Pinpoint the cell where the given text exists, returning its (x, y) midpoint coordinate. 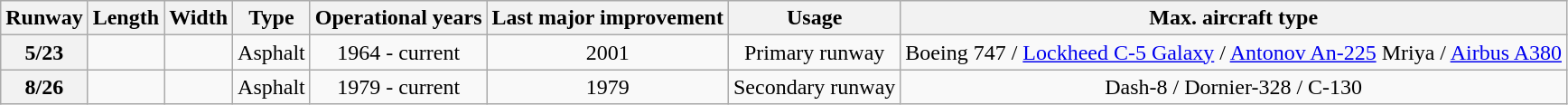
Max. aircraft type (1234, 18)
Usage (814, 18)
Dash-8 / Dornier-328 / C-130 (1234, 87)
Secondary runway (814, 87)
1979 (607, 87)
Type (272, 18)
8/26 (44, 87)
Length (126, 18)
Runway (44, 18)
1964 - current (398, 52)
Width (199, 18)
Boeing 747 / Lockheed C-5 Galaxy / Antonov An-225 Mriya / Airbus A380 (1234, 52)
5/23 (44, 52)
2001 (607, 52)
Operational years (398, 18)
Primary runway (814, 52)
Last major improvement (607, 18)
1979 - current (398, 87)
